Search for the cell housing the specified text and yield its [x, y] center coordinate. 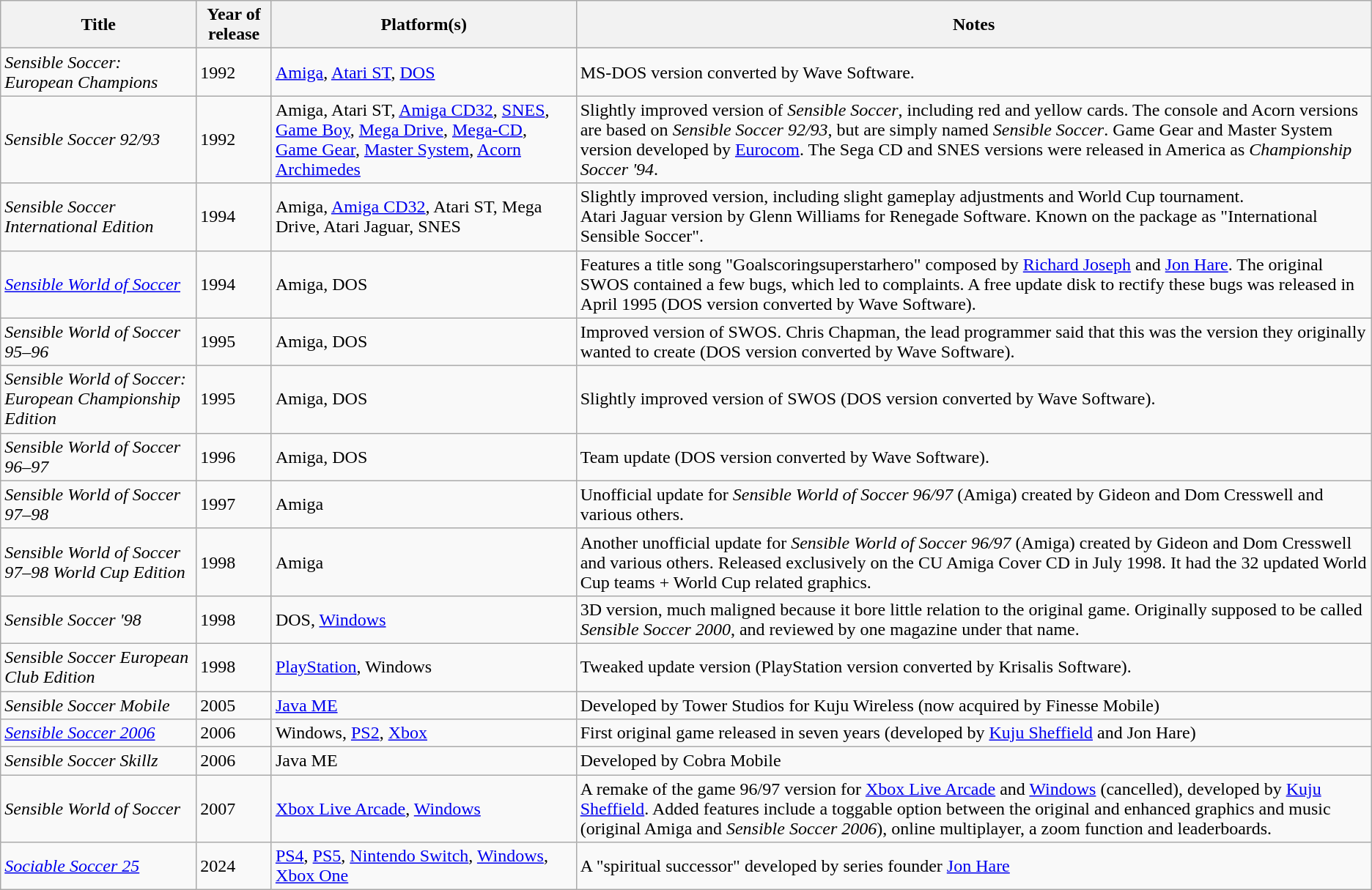
Windows, PS2, Xbox [424, 733]
Sensible World of Soccer 97–98 [98, 504]
PS4, PS5, Nintendo Switch, Windows, Xbox One [424, 866]
DOS, Windows [424, 620]
Sensible Soccer Skillz [98, 761]
Sensible Soccer European Club Edition [98, 667]
Title [98, 25]
Sensible Soccer International Edition [98, 217]
Sensible Soccer 2006 [98, 733]
1997 [235, 504]
MS-DOS version converted by Wave Software. [973, 72]
2007 [235, 809]
First original game released in seven years (developed by Kuju Sheffield and Jon Hare) [973, 733]
Year of release [235, 25]
Amiga, Atari ST, Amiga CD32, SNES, Game Boy, Mega Drive, Mega-CD, Game Gear, Master System, Acorn Archimedes [424, 139]
PlayStation, Windows [424, 667]
Sensible World of Soccer 96–97 [98, 457]
A "spiritual successor" developed by series founder Jon Hare [973, 866]
Sensible Soccer Mobile [98, 705]
Xbox Live Arcade, Windows [424, 809]
Sociable Soccer 25 [98, 866]
1996 [235, 457]
Team update (DOS version converted by Wave Software). [973, 457]
Developed by Tower Studios for Kuju Wireless (now acquired by Finesse Mobile) [973, 705]
2005 [235, 705]
Unofficial update for Sensible World of Soccer 96/97 (Amiga) created by Gideon and Dom Cresswell and various others. [973, 504]
2024 [235, 866]
Sensible Soccer '98 [98, 620]
Tweaked update version (PlayStation version converted by Krisalis Software). [973, 667]
Amiga, Atari ST, DOS [424, 72]
Sensible Soccer 92/93 [98, 139]
Sensible World of Soccer: European Championship Edition [98, 399]
Platform(s) [424, 25]
Notes [973, 25]
Sensible Soccer: European Champions [98, 72]
Sensible World of Soccer 97–98 World Cup Edition [98, 562]
Developed by Cobra Mobile [973, 761]
Sensible World of Soccer 95–96 [98, 341]
Amiga, Amiga CD32, Atari ST, Mega Drive, Atari Jaguar, SNES [424, 217]
Slightly improved version of SWOS (DOS version converted by Wave Software). [973, 399]
